Capture the cell that displays the provided text and extract its [x, y] central coordinate. 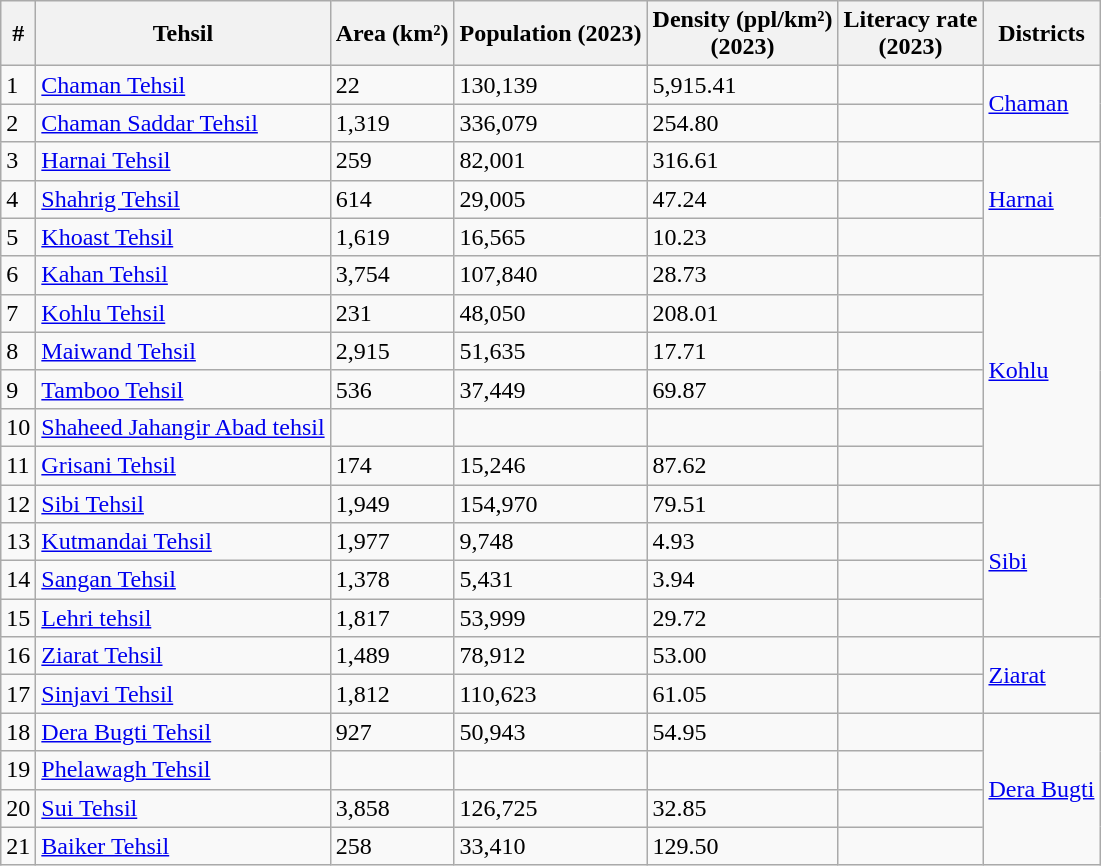
Kohlu [1042, 370]
Sangan Tehsil [183, 580]
Tamboo Tehsil [183, 389]
8 [18, 351]
32.85 [742, 808]
19 [18, 770]
16,565 [550, 237]
Population (2023) [550, 34]
11 [18, 465]
2 [18, 123]
Dera Bugti Tehsil [183, 732]
9 [18, 389]
22 [392, 85]
17 [18, 694]
Literacy rate(2023) [910, 34]
107,840 [550, 275]
Maiwand Tehsil [183, 351]
21 [18, 846]
20 [18, 808]
1,378 [392, 580]
# [18, 34]
208.01 [742, 313]
Area (km²) [392, 34]
5 [18, 237]
Chaman Saddar Tehsil [183, 123]
53,999 [550, 618]
1 [18, 85]
37,449 [550, 389]
47.24 [742, 199]
61.05 [742, 694]
174 [392, 465]
5,431 [550, 580]
927 [392, 732]
3,754 [392, 275]
Baiker Tehsil [183, 846]
336,079 [550, 123]
Shaheed Jahangir Abad tehsil [183, 427]
16 [18, 656]
48,050 [550, 313]
Sinjavi Tehsil [183, 694]
Khoast Tehsil [183, 237]
1,489 [392, 656]
Harnai Tehsil [183, 161]
Ziarat [1042, 675]
69.87 [742, 389]
7 [18, 313]
Chaman [1042, 104]
Sibi Tehsil [183, 503]
Phelawagh Tehsil [183, 770]
14 [18, 580]
3 [18, 161]
29.72 [742, 618]
13 [18, 542]
1,977 [392, 542]
536 [392, 389]
2,915 [392, 351]
130,139 [550, 85]
Grisani Tehsil [183, 465]
17.71 [742, 351]
54.95 [742, 732]
6 [18, 275]
259 [392, 161]
50,943 [550, 732]
Density (ppl/km²)(2023) [742, 34]
5,915.41 [742, 85]
12 [18, 503]
10 [18, 427]
614 [392, 199]
78,912 [550, 656]
Shahrig Tehsil [183, 199]
15,246 [550, 465]
51,635 [550, 351]
Tehsil [183, 34]
18 [18, 732]
1,619 [392, 237]
82,001 [550, 161]
Kahan Tehsil [183, 275]
129.50 [742, 846]
3,858 [392, 808]
4.93 [742, 542]
110,623 [550, 694]
Kutmandai Tehsil [183, 542]
Dera Bugti [1042, 789]
53.00 [742, 656]
Harnai [1042, 199]
4 [18, 199]
Chaman Tehsil [183, 85]
1,817 [392, 618]
10.23 [742, 237]
258 [392, 846]
9,748 [550, 542]
1,812 [392, 694]
154,970 [550, 503]
3.94 [742, 580]
28.73 [742, 275]
316.61 [742, 161]
79.51 [742, 503]
87.62 [742, 465]
29,005 [550, 199]
33,410 [550, 846]
254.80 [742, 123]
Sui Tehsil [183, 808]
1,949 [392, 503]
Sibi [1042, 560]
Districts [1042, 34]
Lehri tehsil [183, 618]
15 [18, 618]
Kohlu Tehsil [183, 313]
Ziarat Tehsil [183, 656]
231 [392, 313]
126,725 [550, 808]
1,319 [392, 123]
